Extract the [X, Y] coordinate from the center of the cell holding the provided text.  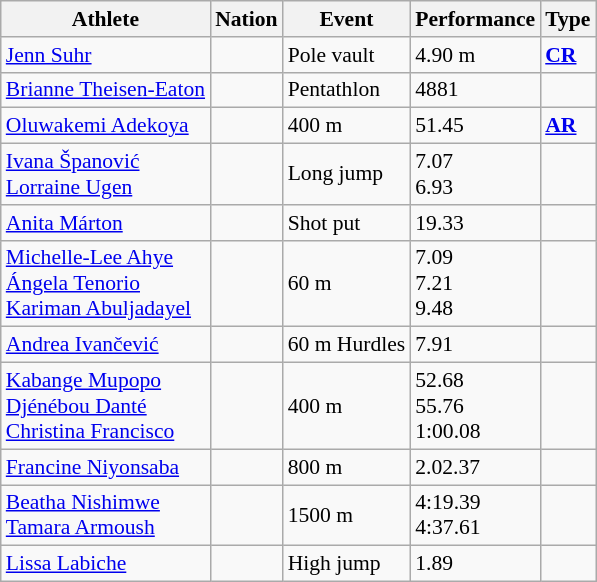
Michelle-Lee AhyeÁngela TenorioKariman Abuljadayel [106, 284]
1.89 [475, 564]
Kabange MupopoDjénébou DantéChristina Francisco [106, 406]
2.02.37 [475, 467]
CR [568, 55]
7.91 [475, 345]
4:19.394:37.61 [475, 516]
52.6855.761:00.08 [475, 406]
AR [568, 126]
Performance [475, 19]
Oluwakemi Adekoya [106, 126]
Pentathlon [347, 90]
4.90 m [475, 55]
Jenn Suhr [106, 55]
Anita Márton [106, 223]
60 m [347, 284]
Event [347, 19]
19.33 [475, 223]
1500 m [347, 516]
7.076.93 [475, 174]
High jump [347, 564]
Ivana ŠpanovićLorraine Ugen [106, 174]
4881 [475, 90]
Athlete [106, 19]
Andrea Ivančević [106, 345]
Type [568, 19]
7.097.219.48 [475, 284]
Beatha Nishimwe Tamara Armoush [106, 516]
60 m Hurdles [347, 345]
51.45 [475, 126]
Lissa Labiche [106, 564]
Long jump [347, 174]
Pole vault [347, 55]
Francine Niyonsaba [106, 467]
Nation [246, 19]
Shot put [347, 223]
800 m [347, 467]
Brianne Theisen-Eaton [106, 90]
